Pinpoint the cell where the given text exists, returning its (X, Y) midpoint coordinate. 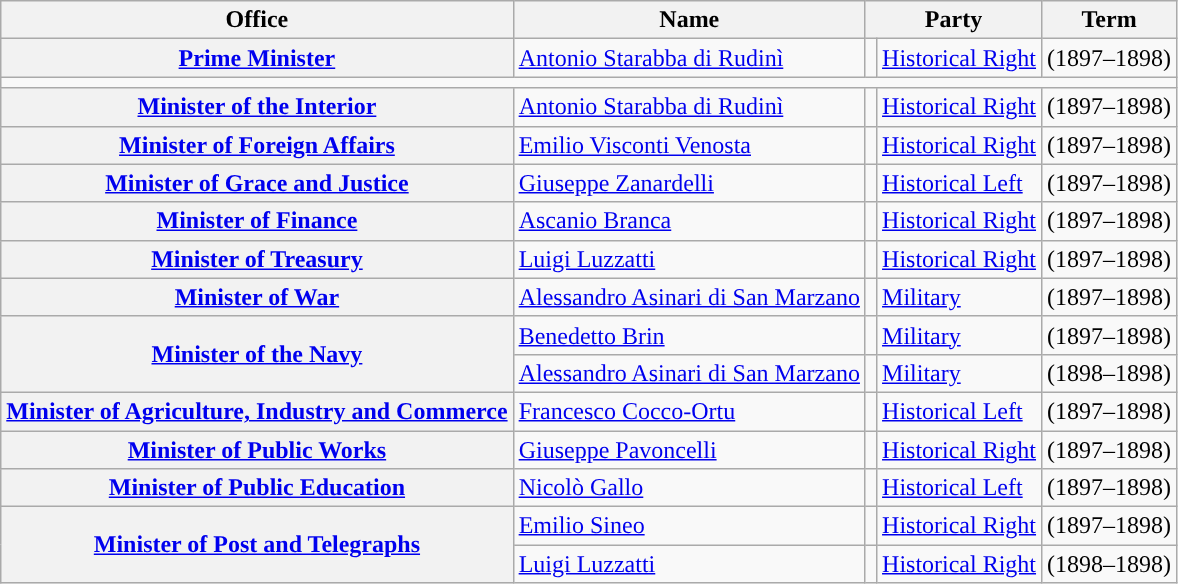
Term (1110, 20)
Office (257, 20)
Minister of Foreign Affairs (257, 145)
Minister of Public Works (257, 449)
Ascanio Branca (689, 221)
Emilio Visconti Venosta (689, 145)
Minister of Post and Telegraphs (257, 545)
Minister of War (257, 297)
Party (953, 20)
Giuseppe Zanardelli (689, 183)
Minister of Grace and Justice (257, 183)
Giuseppe Pavoncelli (689, 449)
Minister of Agriculture, Industry and Commerce (257, 411)
Name (689, 20)
Prime Minister (257, 58)
Benedetto Brin (689, 335)
Francesco Cocco-Ortu (689, 411)
Minister of Finance (257, 221)
Emilio Sineo (689, 526)
Nicolò Gallo (689, 488)
Minister of Treasury (257, 259)
Minister of the Navy (257, 354)
Minister of Public Education (257, 488)
Minister of the Interior (257, 107)
